For the text-containing cell, return its midpoint in (X, Y) coordinate format. 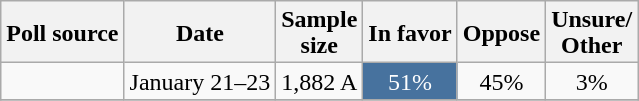
1,882 A (320, 82)
Date (200, 32)
3% (592, 82)
In favor (410, 32)
January 21–23 (200, 82)
Unsure/Other (592, 32)
51% (410, 82)
Samplesize (320, 32)
Poll source (62, 32)
Oppose (501, 32)
45% (501, 82)
